Return (x, y) of the center of cell containing provided text 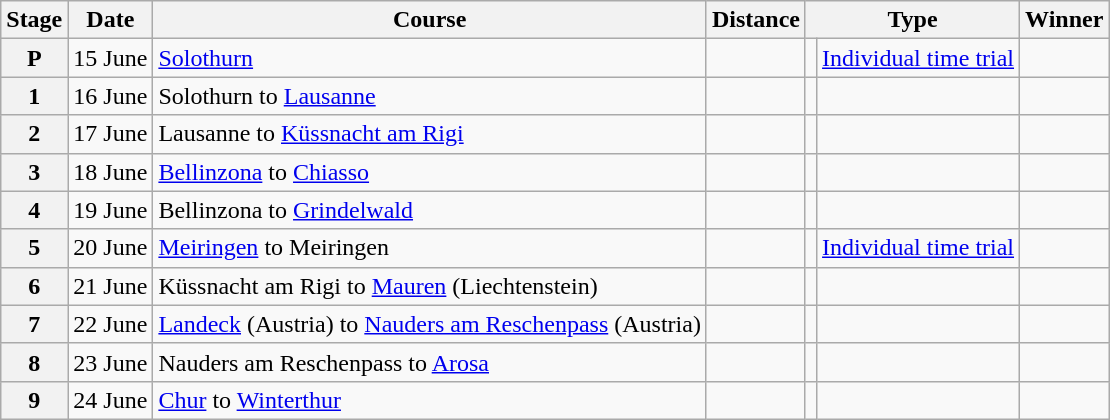
6 (34, 286)
Course (430, 20)
24 June (110, 400)
4 (34, 210)
Chur to Winterthur (430, 400)
9 (34, 400)
23 June (110, 362)
19 June (110, 210)
Nauders am Reschenpass to Arosa (430, 362)
20 June (110, 248)
Bellinzona to Grindelwald (430, 210)
2 (34, 134)
Winner (1064, 20)
Küssnacht am Rigi to Mauren (Liechtenstein) (430, 286)
Meiringen to Meiringen (430, 248)
Stage (34, 20)
17 June (110, 134)
Lausanne to Küssnacht am Rigi (430, 134)
5 (34, 248)
3 (34, 172)
21 June (110, 286)
7 (34, 324)
8 (34, 362)
Solothurn (430, 58)
Type (912, 20)
Landeck (Austria) to Nauders am Reschenpass (Austria) (430, 324)
Date (110, 20)
22 June (110, 324)
18 June (110, 172)
Distance (756, 20)
Solothurn to Lausanne (430, 96)
16 June (110, 96)
15 June (110, 58)
Bellinzona to Chiasso (430, 172)
P (34, 58)
1 (34, 96)
